Search for the cell housing the specified text and yield its [X, Y] center coordinate. 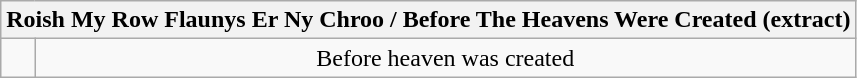
Roish My Row Flaunys Er Ny Chroo / Before The Heavens Were Created (extract) [428, 20]
Before heaven was created [446, 58]
